Return the (x, y) coordinate for the center point of the cell that contains the specified text.  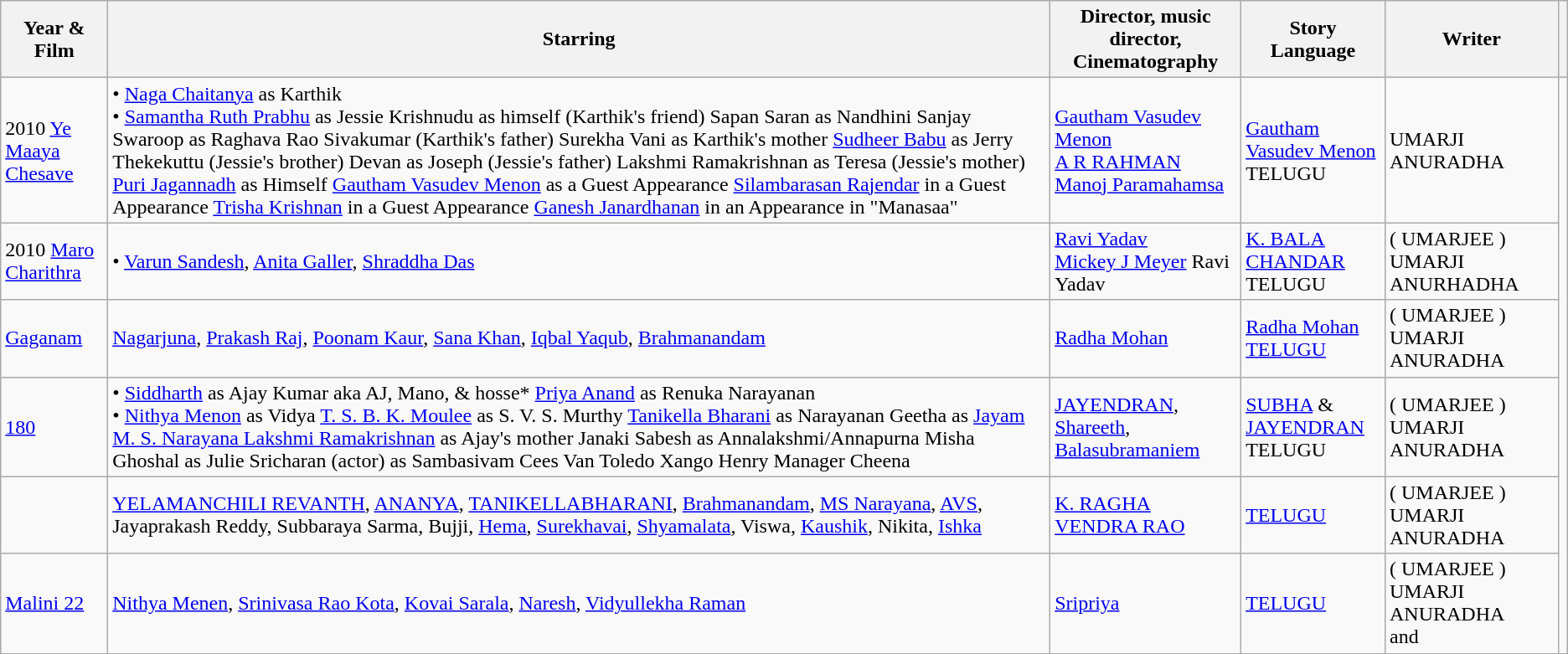
UMARJI ANURADHA (1471, 151)
2010 Ye Maaya Chesave (54, 151)
Nagarjuna, Prakash Raj, Poonam Kaur, Sana Khan, Iqbal Yaqub, Brahmanandam (580, 338)
SUBHA & JAYENDRANTELUGU (1313, 427)
• Varun Sandesh, Anita Galler, Shraddha Das (580, 261)
Starring (580, 39)
JAYENDRAN, Shareeth, Balasubramaniem (1146, 427)
Sripriya (1146, 603)
Writer (1471, 39)
Director, music director, Cinematography (1146, 39)
Gautham Vasudev MenonTELUGU (1313, 151)
Ravi YadavMickey J Meyer Ravi Yadav (1146, 261)
K. RAGHA VENDRA RAO (1146, 515)
K. BALA CHANDARTELUGU (1313, 261)
2010 Maro Charithra (54, 261)
Story Language (1313, 39)
Radha Mohan TELUGU (1313, 338)
( UMARJEE ) UMARJI ANURADHAand (1471, 603)
( UMARJEE ) UMARJI ANURHADHA (1471, 261)
Gautham Vasudev MenonA R RAHMAN Manoj Paramahamsa (1146, 151)
Gaganam (54, 338)
Nithya Menen, Srinivasa Rao Kota, Kovai Sarala, Naresh, Vidyullekha Raman (580, 603)
Year & Film (54, 39)
Radha Mohan (1146, 338)
180 (54, 427)
Malini 22 (54, 603)
